For the text-containing cell, return its midpoint in [x, y] coordinate format. 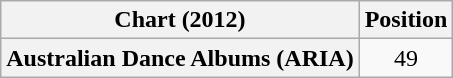
Chart (2012) [180, 20]
49 [406, 58]
Australian Dance Albums (ARIA) [180, 58]
Position [406, 20]
